Extract the [X, Y] coordinate from the center of the cell holding the provided text.  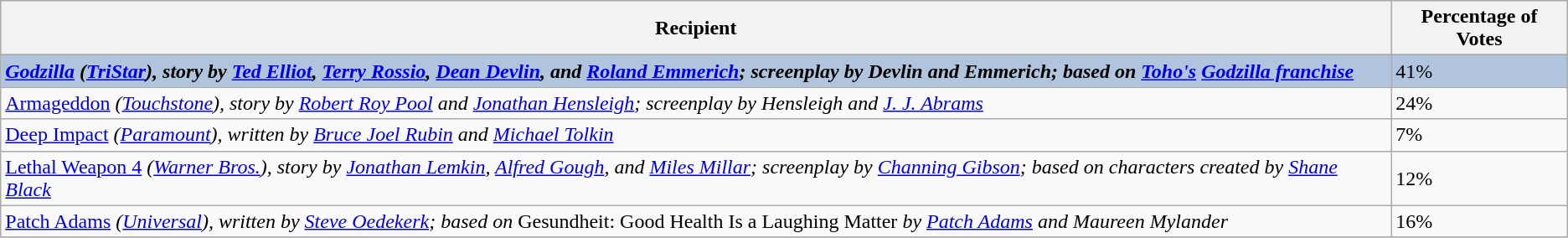
Patch Adams (Universal), written by Steve Oedekerk; based on Gesundheit: Good Health Is a Laughing Matter by Patch Adams and Maureen Mylander [696, 221]
41% [1479, 71]
Percentage of Votes [1479, 28]
Recipient [696, 28]
16% [1479, 221]
24% [1479, 103]
12% [1479, 178]
Deep Impact (Paramount), written by Bruce Joel Rubin and Michael Tolkin [696, 135]
Armageddon (Touchstone), story by Robert Roy Pool and Jonathan Hensleigh; screenplay by Hensleigh and J. J. Abrams [696, 103]
7% [1479, 135]
